Output the (x, y) coordinate of the center of the cell containing the given text.  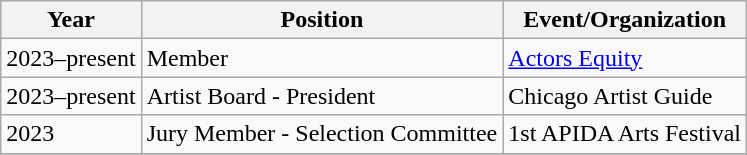
Member (322, 58)
Actors Equity (625, 58)
Position (322, 20)
Event/Organization (625, 20)
1st APIDA Arts Festival (625, 134)
Jury Member - Selection Committee (322, 134)
Artist Board - President (322, 96)
Year (71, 20)
Chicago Artist Guide (625, 96)
2023 (71, 134)
